From the cell containing the given text, extract its center point as [x, y] coordinate. 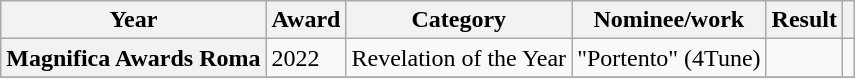
Nominee/work [669, 20]
Magnifica Awards Roma [134, 58]
"Portento" (4Tune) [669, 58]
Year [134, 20]
Award [306, 20]
Revelation of the Year [459, 58]
2022 [306, 58]
Category [459, 20]
Result [804, 20]
